Output the [x, y] coordinate of the center of the cell containing the given text.  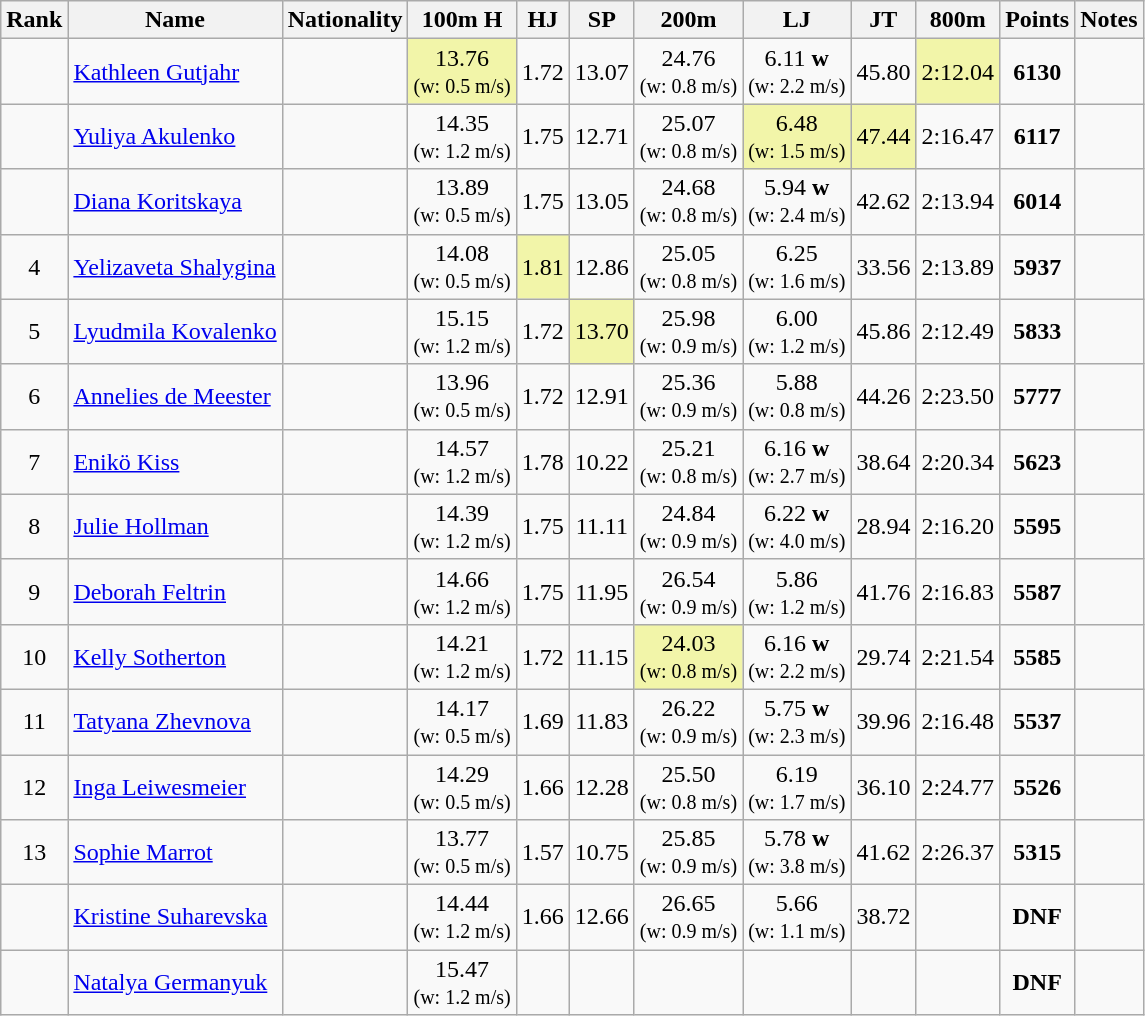
2:24.77 [958, 786]
13.77(w: 0.5 m/s) [462, 852]
25.36(w: 0.9 m/s) [688, 396]
24.68(w: 0.8 m/s) [688, 202]
Deborah Feltrin [175, 592]
HJ [542, 20]
6.22 w(w: 4.0 m/s) [797, 526]
1.57 [542, 852]
5585 [1038, 656]
44.26 [884, 396]
5.75 w(w: 2.3 m/s) [797, 722]
12.66 [602, 918]
10.75 [602, 852]
5937 [1038, 266]
28.94 [884, 526]
13 [34, 852]
5.78 w(w: 3.8 m/s) [797, 852]
14.21(w: 1.2 m/s) [462, 656]
38.72 [884, 918]
26.65(w: 0.9 m/s) [688, 918]
2:23.50 [958, 396]
Yelizaveta Shalygina [175, 266]
5537 [1038, 722]
29.74 [884, 656]
2:13.89 [958, 266]
14.66(w: 1.2 m/s) [462, 592]
Points [1038, 20]
13.76(w: 0.5 m/s) [462, 72]
6117 [1038, 136]
LJ [797, 20]
39.96 [884, 722]
6 [34, 396]
25.50(w: 0.8 m/s) [688, 786]
10.22 [602, 462]
25.98(w: 0.9 m/s) [688, 332]
Yuliya Akulenko [175, 136]
5.88(w: 0.8 m/s) [797, 396]
Natalya Germanyuk [175, 982]
14.29(w: 0.5 m/s) [462, 786]
14.44(w: 1.2 m/s) [462, 918]
14.57(w: 1.2 m/s) [462, 462]
2:13.94 [958, 202]
45.86 [884, 332]
33.56 [884, 266]
24.03(w: 0.8 m/s) [688, 656]
2:12.04 [958, 72]
6.00(w: 1.2 m/s) [797, 332]
14.08(w: 0.5 m/s) [462, 266]
Julie Hollman [175, 526]
6.16 w(w: 2.7 m/s) [797, 462]
24.76(w: 0.8 m/s) [688, 72]
JT [884, 20]
13.05 [602, 202]
11.95 [602, 592]
13.89(w: 0.5 m/s) [462, 202]
2:26.37 [958, 852]
9 [34, 592]
13.70 [602, 332]
11.15 [602, 656]
15.47(w: 1.2 m/s) [462, 982]
6.48(w: 1.5 m/s) [797, 136]
45.80 [884, 72]
Notes [1109, 20]
25.07(w: 0.8 m/s) [688, 136]
2:16.47 [958, 136]
5.86(w: 1.2 m/s) [797, 592]
13.96(w: 0.5 m/s) [462, 396]
1.69 [542, 722]
5.94 w(w: 2.4 m/s) [797, 202]
25.21(w: 0.8 m/s) [688, 462]
38.64 [884, 462]
36.10 [884, 786]
5 [34, 332]
14.35(w: 1.2 m/s) [462, 136]
14.39(w: 1.2 m/s) [462, 526]
8 [34, 526]
2:12.49 [958, 332]
Inga Leiwesmeier [175, 786]
2:16.48 [958, 722]
100m H [462, 20]
Tatyana Zhevnova [175, 722]
4 [34, 266]
Lyudmila Kovalenko [175, 332]
1.81 [542, 266]
5623 [1038, 462]
12.86 [602, 266]
11 [34, 722]
800m [958, 20]
5.66(w: 1.1 m/s) [797, 918]
2:16.83 [958, 592]
47.44 [884, 136]
25.85(w: 0.9 m/s) [688, 852]
Kelly Sotherton [175, 656]
SP [602, 20]
25.05(w: 0.8 m/s) [688, 266]
26.54(w: 0.9 m/s) [688, 592]
26.22(w: 0.9 m/s) [688, 722]
5526 [1038, 786]
Nationality [345, 20]
Sophie Marrot [175, 852]
Kathleen Gutjahr [175, 72]
41.62 [884, 852]
12 [34, 786]
Rank [34, 20]
Name [175, 20]
2:16.20 [958, 526]
11.11 [602, 526]
24.84(w: 0.9 m/s) [688, 526]
5595 [1038, 526]
41.76 [884, 592]
5315 [1038, 852]
5833 [1038, 332]
200m [688, 20]
6.16 w(w: 2.2 m/s) [797, 656]
12.71 [602, 136]
13.07 [602, 72]
2:20.34 [958, 462]
6130 [1038, 72]
Diana Koritskaya [175, 202]
7 [34, 462]
5587 [1038, 592]
5777 [1038, 396]
6014 [1038, 202]
6.19(w: 1.7 m/s) [797, 786]
Enikö Kiss [175, 462]
12.28 [602, 786]
1.78 [542, 462]
2:21.54 [958, 656]
10 [34, 656]
12.91 [602, 396]
6.11 w(w: 2.2 m/s) [797, 72]
14.17(w: 0.5 m/s) [462, 722]
11.83 [602, 722]
Kristine Suharevska [175, 918]
42.62 [884, 202]
15.15(w: 1.2 m/s) [462, 332]
Annelies de Meester [175, 396]
6.25(w: 1.6 m/s) [797, 266]
